Find where the given text appears and provide that cell's center as (X, Y) coordinate. 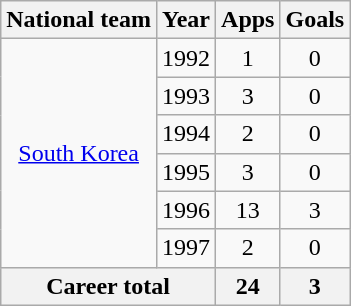
Goals (315, 20)
13 (248, 210)
1994 (186, 134)
24 (248, 286)
1996 (186, 210)
South Korea (79, 153)
1997 (186, 248)
Apps (248, 20)
1992 (186, 58)
Year (186, 20)
1 (248, 58)
1995 (186, 172)
Career total (108, 286)
1993 (186, 96)
National team (79, 20)
